Return the (x, y) coordinate for the center point of the cell that contains the specified text.  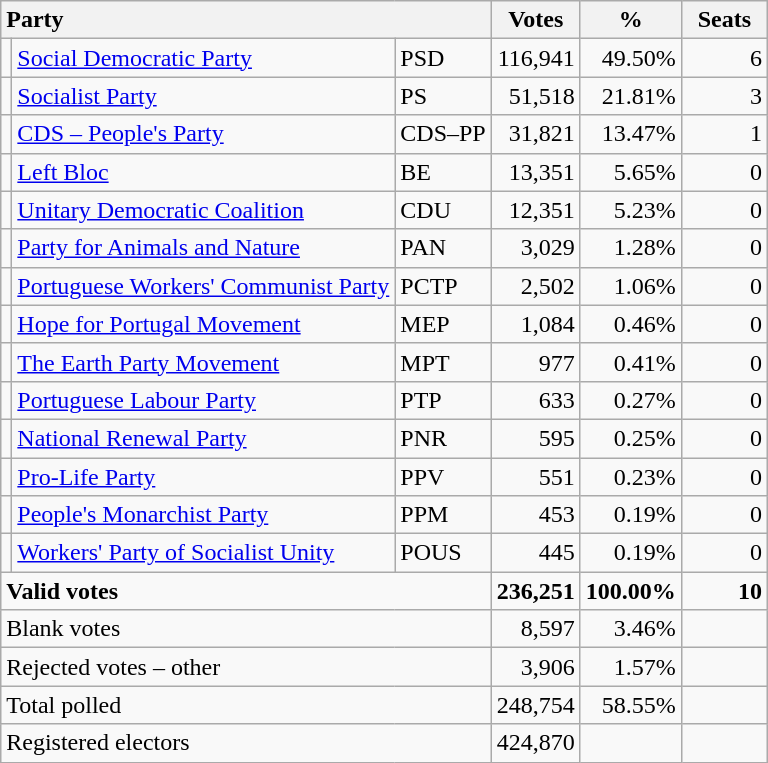
PSD (443, 58)
5.23% (630, 210)
Workers' Party of Socialist Unity (204, 553)
Hope for Portugal Movement (204, 324)
CDU (443, 210)
0.25% (630, 438)
Portuguese Workers' Communist Party (204, 286)
248,754 (536, 705)
Valid votes (246, 591)
CDS–PP (443, 134)
Party (246, 20)
12,351 (536, 210)
1,084 (536, 324)
Social Democratic Party (204, 58)
453 (536, 515)
MEP (443, 324)
236,251 (536, 591)
Unitary Democratic Coalition (204, 210)
633 (536, 400)
13,351 (536, 172)
5.65% (630, 172)
% (630, 20)
Seats (724, 20)
1.06% (630, 286)
MPT (443, 362)
100.00% (630, 591)
PAN (443, 248)
Socialist Party (204, 96)
58.55% (630, 705)
3 (724, 96)
Portuguese Labour Party (204, 400)
551 (536, 477)
0.46% (630, 324)
116,941 (536, 58)
1.28% (630, 248)
CDS – People's Party (204, 134)
Blank votes (246, 629)
Registered electors (246, 743)
PTP (443, 400)
8,597 (536, 629)
The Earth Party Movement (204, 362)
POUS (443, 553)
977 (536, 362)
2,502 (536, 286)
21.81% (630, 96)
0.41% (630, 362)
51,518 (536, 96)
PPV (443, 477)
PCTP (443, 286)
0.27% (630, 400)
PS (443, 96)
People's Monarchist Party (204, 515)
0.23% (630, 477)
BE (443, 172)
13.47% (630, 134)
445 (536, 553)
31,821 (536, 134)
3,029 (536, 248)
National Renewal Party (204, 438)
Pro-Life Party (204, 477)
Left Bloc (204, 172)
3.46% (630, 629)
Rejected votes – other (246, 667)
424,870 (536, 743)
10 (724, 591)
Party for Animals and Nature (204, 248)
3,906 (536, 667)
1.57% (630, 667)
49.50% (630, 58)
Votes (536, 20)
Total polled (246, 705)
1 (724, 134)
PNR (443, 438)
PPM (443, 515)
6 (724, 58)
595 (536, 438)
